For the text-containing cell, return its midpoint in (X, Y) coordinate format. 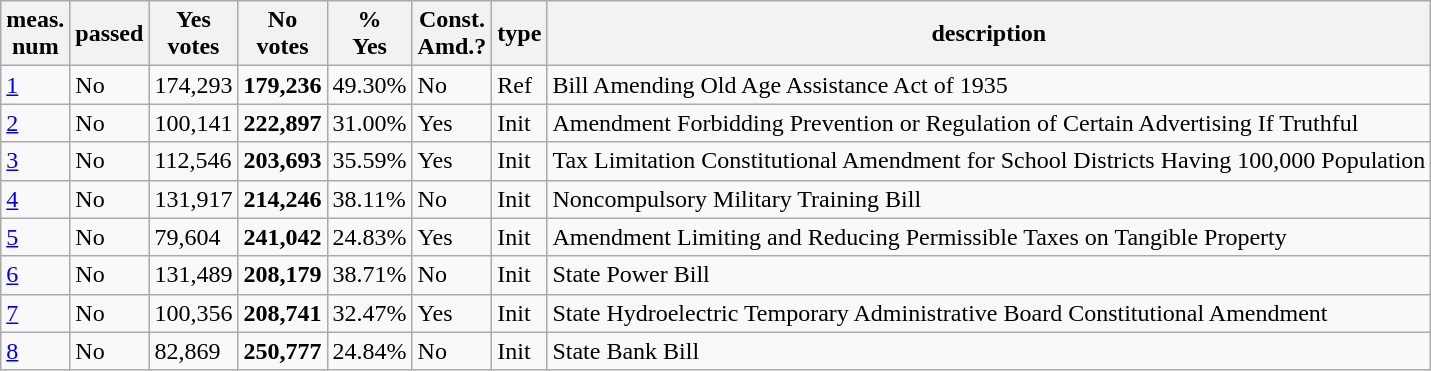
100,356 (194, 313)
4 (36, 199)
Yesvotes (194, 34)
241,042 (282, 237)
Bill Amending Old Age Assistance Act of 1935 (989, 85)
131,917 (194, 199)
214,246 (282, 199)
Ref (520, 85)
State Bank Bill (989, 351)
38.71% (370, 275)
5 (36, 237)
passed (110, 34)
174,293 (194, 85)
100,141 (194, 123)
type (520, 34)
112,546 (194, 161)
222,897 (282, 123)
description (989, 34)
%Yes (370, 34)
1 (36, 85)
meas.num (36, 34)
24.84% (370, 351)
Tax Limitation Constitutional Amendment for School Districts Having 100,000 Population (989, 161)
79,604 (194, 237)
179,236 (282, 85)
208,741 (282, 313)
7 (36, 313)
3 (36, 161)
State Power Bill (989, 275)
Const.Amd.? (452, 34)
250,777 (282, 351)
131,489 (194, 275)
31.00% (370, 123)
24.83% (370, 237)
203,693 (282, 161)
Amendment Limiting and Reducing Permissible Taxes on Tangible Property (989, 237)
208,179 (282, 275)
Noncompulsory Military Training Bill (989, 199)
35.59% (370, 161)
Amendment Forbidding Prevention or Regulation of Certain Advertising If Truthful (989, 123)
38.11% (370, 199)
32.47% (370, 313)
2 (36, 123)
6 (36, 275)
82,869 (194, 351)
49.30% (370, 85)
8 (36, 351)
State Hydroelectric Temporary Administrative Board Constitutional Amendment (989, 313)
Novotes (282, 34)
